For the text-containing cell, return its midpoint in [X, Y] coordinate format. 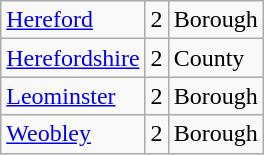
Leominster [73, 96]
Weobley [73, 134]
County [216, 58]
Herefordshire [73, 58]
Hereford [73, 20]
